Find where the given text appears and provide that cell's center as [x, y] coordinate. 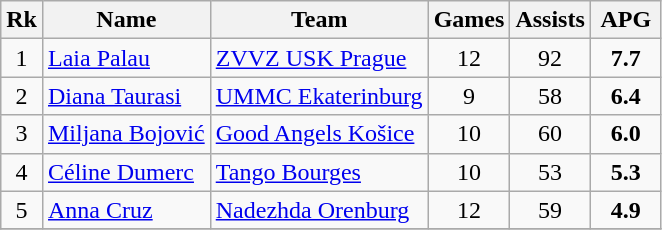
Nadezhda Orenburg [319, 210]
Rk [22, 20]
Games [469, 20]
Team [319, 20]
Diana Taurasi [126, 96]
5.3 [626, 172]
Assists [550, 20]
Laia Palau [126, 58]
Name [126, 20]
92 [550, 58]
Anna Cruz [126, 210]
UMMC Ekaterinburg [319, 96]
53 [550, 172]
Céline Dumerc [126, 172]
60 [550, 134]
7.7 [626, 58]
APG [626, 20]
9 [469, 96]
Good Angels Košice [319, 134]
4 [22, 172]
Miljana Bojović [126, 134]
ZVVZ USK Prague [319, 58]
58 [550, 96]
6.0 [626, 134]
6.4 [626, 96]
4.9 [626, 210]
Tango Bourges [319, 172]
3 [22, 134]
1 [22, 58]
5 [22, 210]
2 [22, 96]
59 [550, 210]
